For the text-containing cell, return its midpoint in (x, y) coordinate format. 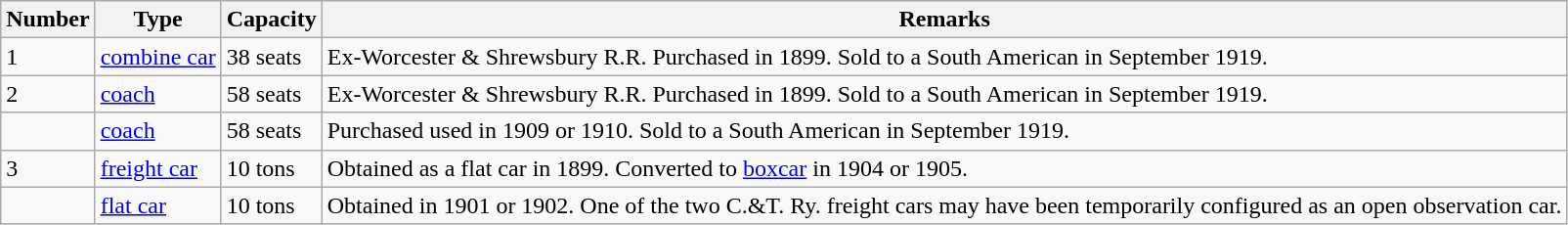
Type (158, 20)
Remarks (944, 20)
Obtained as a flat car in 1899. Converted to boxcar in 1904 or 1905. (944, 168)
38 seats (272, 57)
flat car (158, 205)
1 (48, 57)
combine car (158, 57)
3 (48, 168)
2 (48, 94)
Capacity (272, 20)
freight car (158, 168)
Number (48, 20)
Purchased used in 1909 or 1910. Sold to a South American in September 1919. (944, 131)
Obtained in 1901 or 1902. One of the two C.&T. Ry. freight cars may have been temporarily configured as an open observation car. (944, 205)
